Locate the cell with the specified text and output its (X, Y) center coordinate. 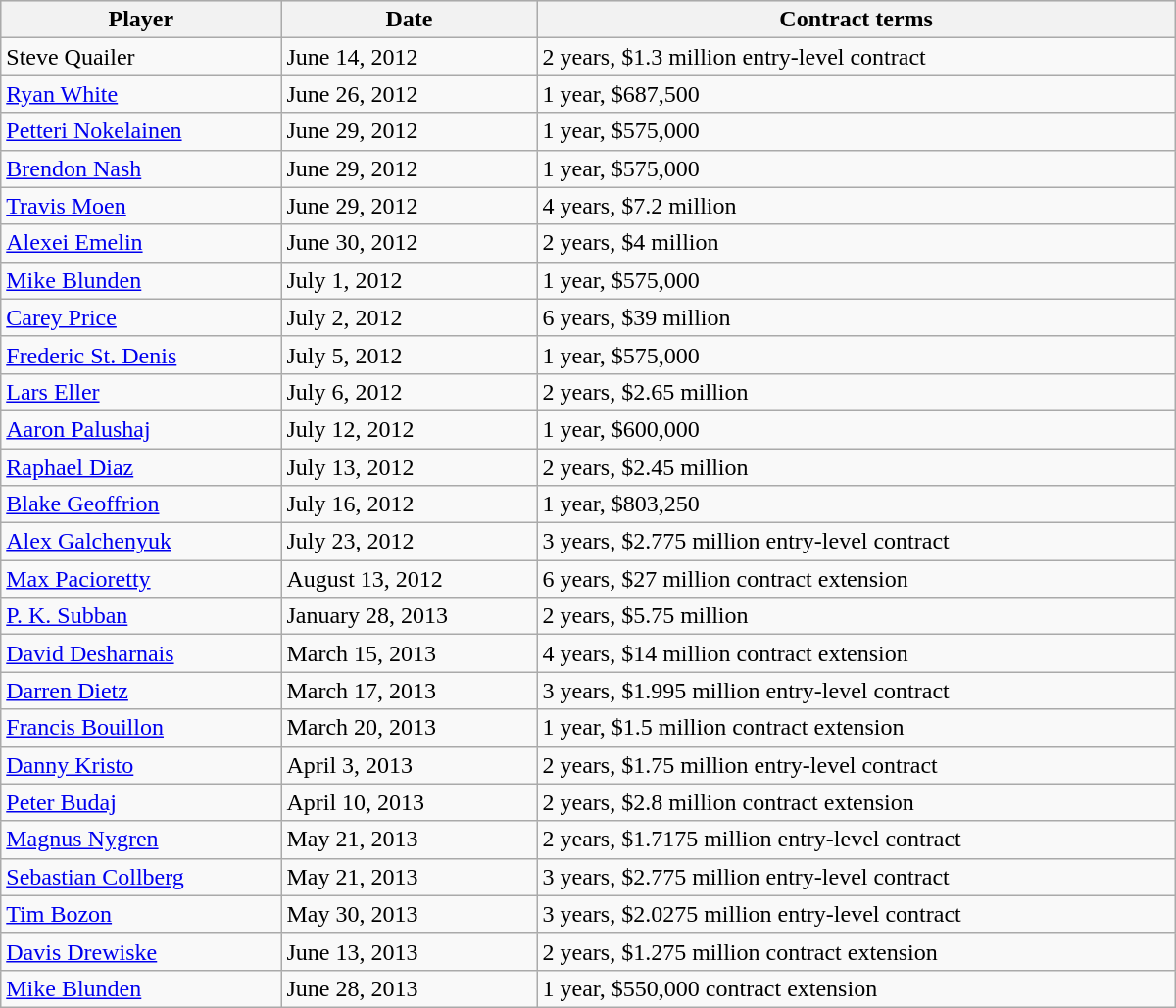
Player (141, 20)
May 30, 2013 (410, 914)
Tim Bozon (141, 914)
July 23, 2012 (410, 542)
January 28, 2013 (410, 616)
Max Pacioretty (141, 579)
July 13, 2012 (410, 467)
3 years, $1.995 million entry-level contract (857, 691)
Petteri Nokelainen (141, 131)
Davis Drewiske (141, 951)
2 years, $2.45 million (857, 467)
July 5, 2012 (410, 355)
July 16, 2012 (410, 504)
June 30, 2012 (410, 243)
Contract terms (857, 20)
March 15, 2013 (410, 653)
August 13, 2012 (410, 579)
Magnus Nygren (141, 840)
Frederic St. Denis (141, 355)
June 13, 2013 (410, 951)
1 year, $1.5 million contract extension (857, 728)
April 3, 2013 (410, 765)
Danny Kristo (141, 765)
1 year, $687,500 (857, 94)
Steve Quailer (141, 57)
2 years, $1.275 million contract extension (857, 951)
2 years, $2.65 million (857, 392)
Lars Eller (141, 392)
2 years, $4 million (857, 243)
March 17, 2013 (410, 691)
July 6, 2012 (410, 392)
Brendon Nash (141, 168)
Alexei Emelin (141, 243)
June 28, 2013 (410, 988)
Alex Galchenyuk (141, 542)
June 26, 2012 (410, 94)
2 years, $2.8 million contract extension (857, 802)
1 year, $803,250 (857, 504)
July 1, 2012 (410, 280)
July 12, 2012 (410, 429)
March 20, 2013 (410, 728)
Raphael Diaz (141, 467)
1 year, $600,000 (857, 429)
July 2, 2012 (410, 317)
Darren Dietz (141, 691)
David Desharnais (141, 653)
Blake Geoffrion (141, 504)
6 years, $39 million (857, 317)
4 years, $7.2 million (857, 206)
2 years, $1.75 million entry-level contract (857, 765)
Francis Bouillon (141, 728)
P. K. Subban (141, 616)
June 14, 2012 (410, 57)
Aaron Palushaj (141, 429)
Sebastian Collberg (141, 877)
6 years, $27 million contract extension (857, 579)
2 years, $1.7175 million entry-level contract (857, 840)
Carey Price (141, 317)
Date (410, 20)
2 years, $5.75 million (857, 616)
3 years, $2.0275 million entry-level contract (857, 914)
Peter Budaj (141, 802)
4 years, $14 million contract extension (857, 653)
Travis Moen (141, 206)
April 10, 2013 (410, 802)
2 years, $1.3 million entry-level contract (857, 57)
1 year, $550,000 contract extension (857, 988)
Ryan White (141, 94)
